Provide the (X, Y) coordinate of the cell's center where the given text is located.  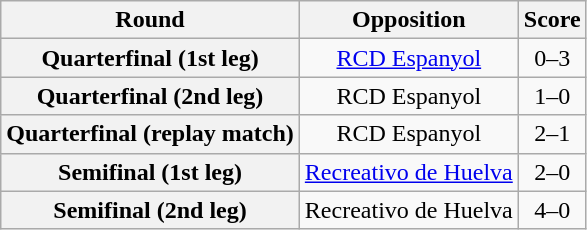
Quarterfinal (1st leg) (150, 58)
Quarterfinal (2nd leg) (150, 96)
2–0 (552, 172)
Semifinal (1st leg) (150, 172)
Round (150, 20)
Quarterfinal (replay match) (150, 134)
4–0 (552, 210)
Semifinal (2nd leg) (150, 210)
2–1 (552, 134)
0–3 (552, 58)
Opposition (408, 20)
Score (552, 20)
1–0 (552, 96)
